Return [X, Y] of the center of cell containing provided text 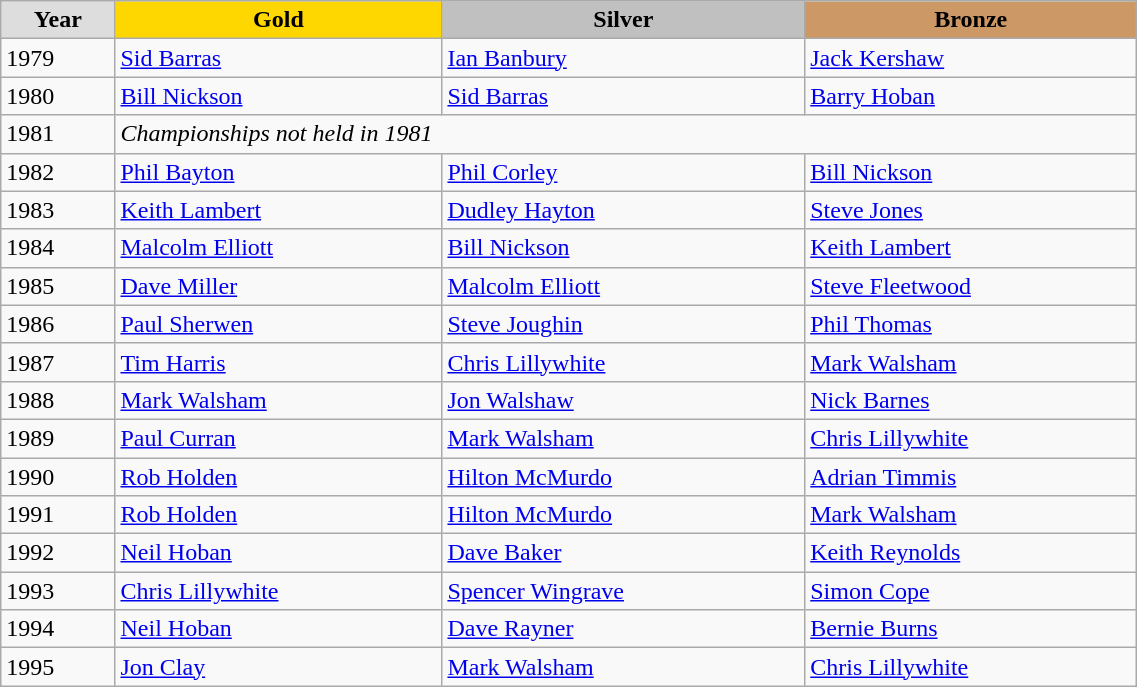
1991 [58, 515]
1993 [58, 591]
1989 [58, 438]
1983 [58, 210]
Keith Reynolds [971, 553]
Barry Hoban [971, 96]
Jon Clay [278, 667]
1988 [58, 400]
Paul Sherwen [278, 324]
Dudley Hayton [624, 210]
Bronze [971, 20]
Tim Harris [278, 362]
1992 [58, 553]
Championships not held in 1981 [626, 134]
Phil Corley [624, 172]
1985 [58, 286]
1987 [58, 362]
Phil Bayton [278, 172]
1984 [58, 248]
Steve Jones [971, 210]
Jack Kershaw [971, 58]
Year [58, 20]
1979 [58, 58]
Gold [278, 20]
Adrian Timmis [971, 477]
Silver [624, 20]
Dave Baker [624, 553]
Phil Thomas [971, 324]
Steve Joughin [624, 324]
1982 [58, 172]
Spencer Wingrave [624, 591]
Nick Barnes [971, 400]
Dave Rayner [624, 629]
Dave Miller [278, 286]
1980 [58, 96]
1986 [58, 324]
1990 [58, 477]
1995 [58, 667]
1981 [58, 134]
Bernie Burns [971, 629]
Simon Cope [971, 591]
Steve Fleetwood [971, 286]
1994 [58, 629]
Paul Curran [278, 438]
Ian Banbury [624, 58]
Jon Walshaw [624, 400]
